Return (X, Y) of the center of cell containing provided text 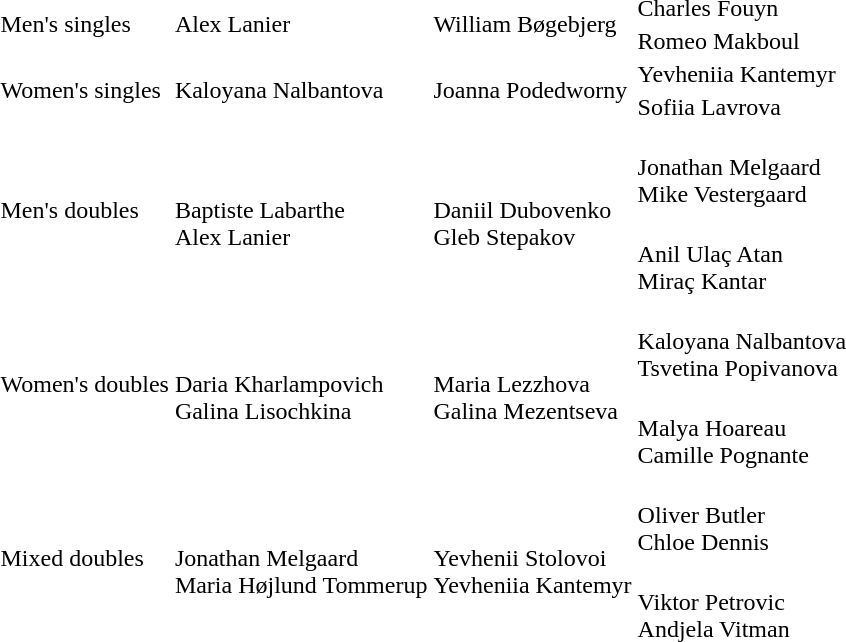
Kaloyana Nalbantova (301, 90)
Joanna Podedworny (532, 90)
Maria LezzhovaGalina Mezentseva (532, 384)
Baptiste LabartheAlex Lanier (301, 210)
Daniil DubovenkoGleb Stepakov (532, 210)
Daria KharlampovichGalina Lisochkina (301, 384)
